Pinpoint the cell where the given text exists, returning its [X, Y] midpoint coordinate. 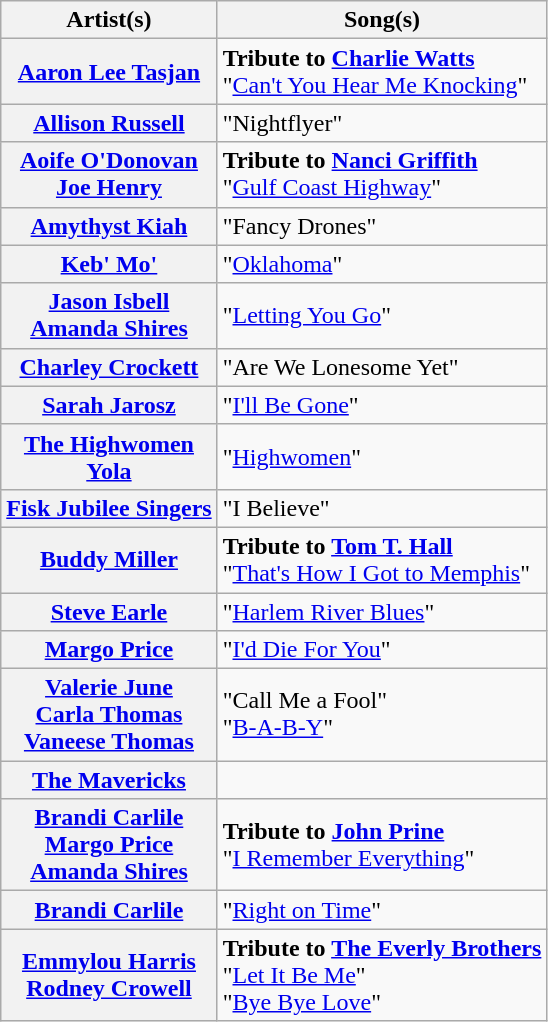
Charley Crockett [109, 367]
"Nightflyer" [382, 123]
The Mavericks [109, 780]
"I Believe" [382, 508]
"Right on Time" [382, 910]
Amythyst Kiah [109, 226]
Brandi Carlile Margo Price Amanda Shires [109, 845]
"Are We Lonesome Yet" [382, 367]
Steve Earle [109, 611]
Sarah Jarosz [109, 405]
Tribute to John Prine "I Remember Everything" [382, 845]
The Highwomen Yola [109, 456]
"Fancy Drones" [382, 226]
Song(s) [382, 20]
Artist(s) [109, 20]
"Harlem River Blues" [382, 611]
Buddy Miller [109, 560]
Brandi Carlile [109, 910]
Allison Russell [109, 123]
Aoife O'Donovan Joe Henry [109, 174]
Tribute to Tom T. Hall "That's How I Got to Memphis" [382, 560]
"Letting You Go" [382, 316]
Tribute to Nanci Griffith "Gulf Coast Highway" [382, 174]
"Call Me a Fool" "B-A-B-Y" [382, 715]
Tribute to Charlie Watts "Can't You Hear Me Knocking" [382, 72]
Valerie June Carla Thomas Vaneese Thomas [109, 715]
Margo Price [109, 650]
"Oklahoma" [382, 264]
Fisk Jubilee Singers [109, 508]
Aaron Lee Tasjan [109, 72]
"I'll Be Gone" [382, 405]
"I'd Die For You" [382, 650]
Emmylou Harris Rodney Crowell [109, 975]
Jason Isbell Amanda Shires [109, 316]
Tribute to The Everly Brothers "Let It Be Me" "Bye Bye Love" [382, 975]
"Highwomen" [382, 456]
Keb' Mo' [109, 264]
